Capture the cell that displays the provided text and extract its [x, y] central coordinate. 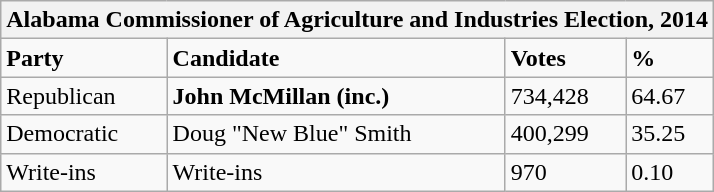
Doug "New Blue" Smith [336, 134]
% [670, 58]
Alabama Commissioner of Agriculture and Industries Election, 2014 [358, 20]
Votes [565, 58]
Candidate [336, 58]
Democratic [84, 134]
Republican [84, 96]
35.25 [670, 134]
0.10 [670, 172]
64.67 [670, 96]
400,299 [565, 134]
734,428 [565, 96]
970 [565, 172]
Party [84, 58]
John McMillan (inc.) [336, 96]
